Output the [x, y] coordinate of the center of the cell containing the given text.  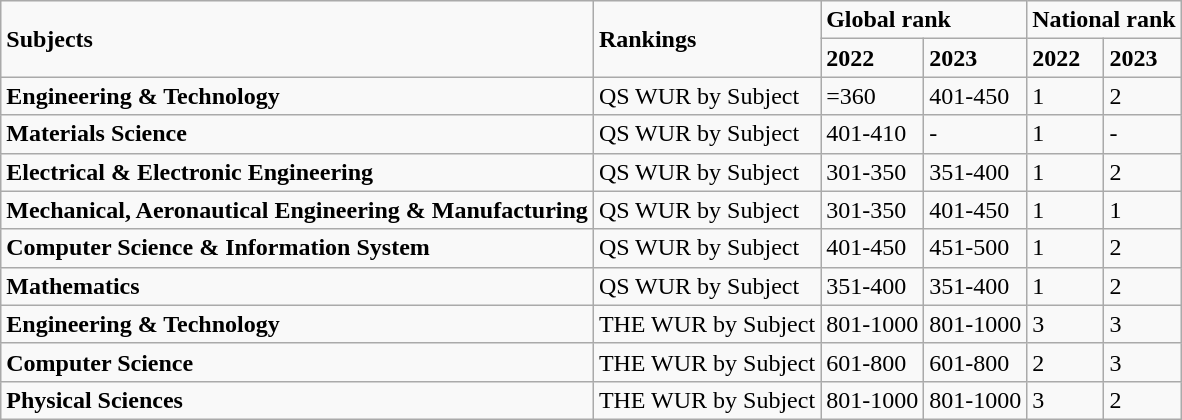
Materials Science [298, 134]
Global rank [924, 20]
Mechanical, Aeronautical Engineering & Manufacturing [298, 210]
Subjects [298, 39]
Rankings [706, 39]
National rank [1104, 20]
Mathematics [298, 286]
=360 [872, 96]
451-500 [976, 248]
401-410 [872, 134]
Computer Science & Information System [298, 248]
Electrical & Electronic Engineering [298, 172]
Physical Sciences [298, 400]
Computer Science [298, 362]
